Find where the given text appears and provide that cell's center as (X, Y) coordinate. 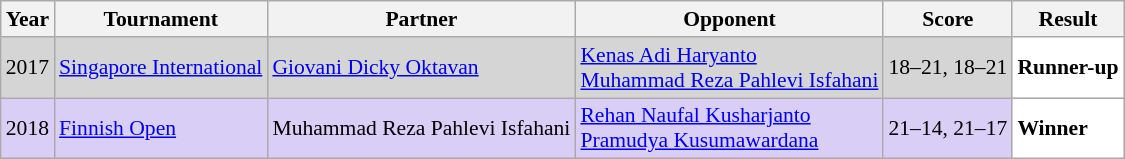
Winner (1068, 128)
Result (1068, 19)
2017 (28, 68)
Finnish Open (160, 128)
Muhammad Reza Pahlevi Isfahani (421, 128)
21–14, 21–17 (948, 128)
2018 (28, 128)
18–21, 18–21 (948, 68)
Partner (421, 19)
Tournament (160, 19)
Giovani Dicky Oktavan (421, 68)
Year (28, 19)
Kenas Adi Haryanto Muhammad Reza Pahlevi Isfahani (729, 68)
Singapore International (160, 68)
Runner-up (1068, 68)
Score (948, 19)
Rehan Naufal Kusharjanto Pramudya Kusumawardana (729, 128)
Opponent (729, 19)
